Return the (x, y) coordinate for the center point of the cell that contains the specified text.  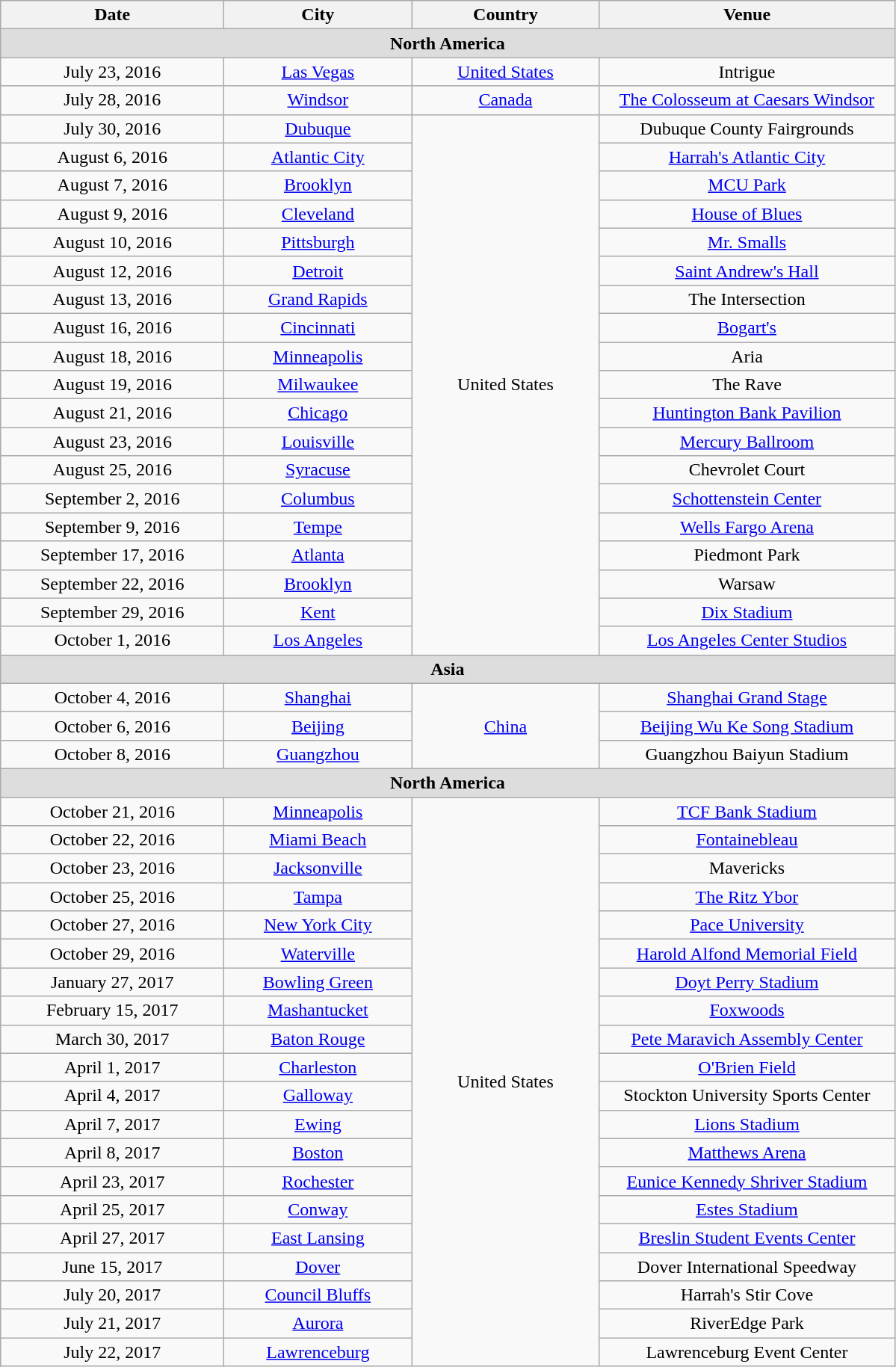
Fontainebleau (747, 840)
Harrah's Atlantic City (747, 157)
October 29, 2016 (112, 954)
Cleveland (318, 214)
August 10, 2016 (112, 242)
Mercury Ballroom (747, 442)
Asia (448, 669)
Aria (747, 357)
Guangzhou Baiyun Stadium (747, 754)
Baton Rouge (318, 1039)
September 2, 2016 (112, 499)
September 29, 2016 (112, 612)
January 27, 2017 (112, 982)
Saint Andrew's Hall (747, 271)
New York City (318, 925)
Pete Maravich Assembly Center (747, 1039)
Dubuque County Fairgrounds (747, 129)
Pace University (747, 925)
Los Angeles (318, 641)
Las Vegas (318, 72)
September 22, 2016 (112, 584)
October 8, 2016 (112, 754)
October 4, 2016 (112, 697)
MCU Park (747, 185)
October 27, 2016 (112, 925)
The Rave (747, 385)
Charleston (318, 1067)
Louisville (318, 442)
Conway (318, 1209)
Aurora (318, 1324)
October 22, 2016 (112, 840)
Lions Stadium (747, 1124)
August 12, 2016 (112, 271)
Piedmont Park (747, 555)
October 21, 2016 (112, 811)
Bowling Green (318, 982)
Breslin Student Events Center (747, 1238)
August 7, 2016 (112, 185)
O'Brien Field (747, 1067)
Rochester (318, 1181)
East Lansing (318, 1238)
Foxwoods (747, 1010)
Dix Stadium (747, 612)
Huntington Bank Pavilion (747, 413)
Beijing (318, 726)
Dubuque (318, 129)
April 23, 2017 (112, 1181)
Mavericks (747, 868)
The Colosseum at Caesars Windsor (747, 100)
October 25, 2016 (112, 897)
Eunice Kennedy Shriver Stadium (747, 1181)
TCF Bank Stadium (747, 811)
July 28, 2016 (112, 100)
China (505, 726)
Schottenstein Center (747, 499)
Doyt Perry Stadium (747, 982)
Dover (318, 1267)
Date (112, 15)
August 16, 2016 (112, 327)
Mashantucket (318, 1010)
June 15, 2017 (112, 1267)
August 23, 2016 (112, 442)
Chevrolet Court (747, 470)
Beijing Wu Ke Song Stadium (747, 726)
Tampa (318, 897)
Chicago (318, 413)
Mr. Smalls (747, 242)
October 23, 2016 (112, 868)
Columbus (318, 499)
August 19, 2016 (112, 385)
Intrigue (747, 72)
July 30, 2016 (112, 129)
April 1, 2017 (112, 1067)
April 27, 2017 (112, 1238)
August 13, 2016 (112, 299)
House of Blues (747, 214)
The Intersection (747, 299)
Tempe (318, 527)
Los Angeles Center Studios (747, 641)
February 15, 2017 (112, 1010)
Detroit (318, 271)
April 4, 2017 (112, 1096)
Windsor (318, 100)
Shanghai Grand Stage (747, 697)
Waterville (318, 954)
Jacksonville (318, 868)
September 17, 2016 (112, 555)
Syracuse (318, 470)
Shanghai (318, 697)
The Ritz Ybor (747, 897)
Miami Beach (318, 840)
Grand Rapids (318, 299)
August 18, 2016 (112, 357)
Bogart's (747, 327)
Lawrenceburg (318, 1352)
Guangzhou (318, 754)
August 25, 2016 (112, 470)
Ewing (318, 1124)
Matthews Arena (747, 1152)
April 25, 2017 (112, 1209)
Boston (318, 1152)
Lawrenceburg Event Center (747, 1352)
Harrah's Stir Cove (747, 1295)
Pittsburgh (318, 242)
City (318, 15)
August 6, 2016 (112, 157)
Council Bluffs (318, 1295)
October 1, 2016 (112, 641)
July 21, 2017 (112, 1324)
April 8, 2017 (112, 1152)
September 9, 2016 (112, 527)
Atlantic City (318, 157)
RiverEdge Park (747, 1324)
Stockton University Sports Center (747, 1096)
Wells Fargo Arena (747, 527)
Milwaukee (318, 385)
Atlanta (318, 555)
August 9, 2016 (112, 214)
March 30, 2017 (112, 1039)
October 6, 2016 (112, 726)
Country (505, 15)
Cincinnati (318, 327)
Galloway (318, 1096)
July 23, 2016 (112, 72)
Canada (505, 100)
Kent (318, 612)
April 7, 2017 (112, 1124)
July 20, 2017 (112, 1295)
Harold Alfond Memorial Field (747, 954)
August 21, 2016 (112, 413)
July 22, 2017 (112, 1352)
Estes Stadium (747, 1209)
Venue (747, 15)
Dover International Speedway (747, 1267)
Warsaw (747, 584)
